Detect which cell encompasses the target text, then output its (X, Y) center coordinate. 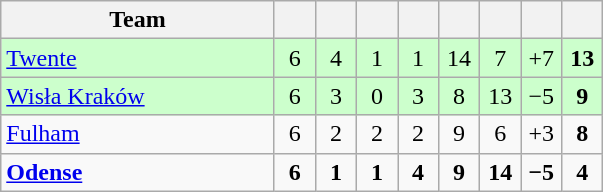
Fulham (138, 134)
0 (376, 96)
7 (500, 58)
Odense (138, 172)
Team (138, 20)
Wisła Kraków (138, 96)
+3 (542, 134)
Twente (138, 58)
+7 (542, 58)
